Extract the [X, Y] coordinate from the center of the cell holding the provided text.  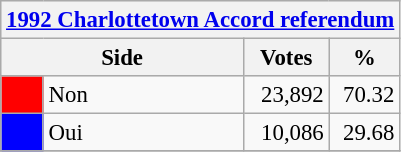
Oui [143, 133]
23,892 [286, 95]
% [364, 58]
1992 Charlottetown Accord referendum [200, 20]
Votes [286, 58]
10,086 [286, 133]
29.68 [364, 133]
Non [143, 95]
70.32 [364, 95]
Side [122, 58]
